Scan for the cell matching the given text and deliver its [X, Y] coordinate at center. 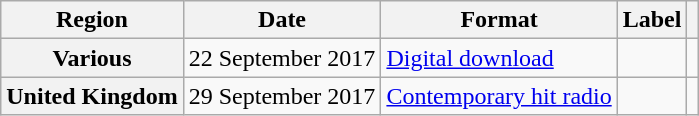
Contemporary hit radio [499, 96]
Label [652, 20]
Region [92, 20]
29 September 2017 [282, 96]
22 September 2017 [282, 58]
Format [499, 20]
Date [282, 20]
Various [92, 58]
United Kingdom [92, 96]
Digital download [499, 58]
